For the text-containing cell, return its midpoint in (x, y) coordinate format. 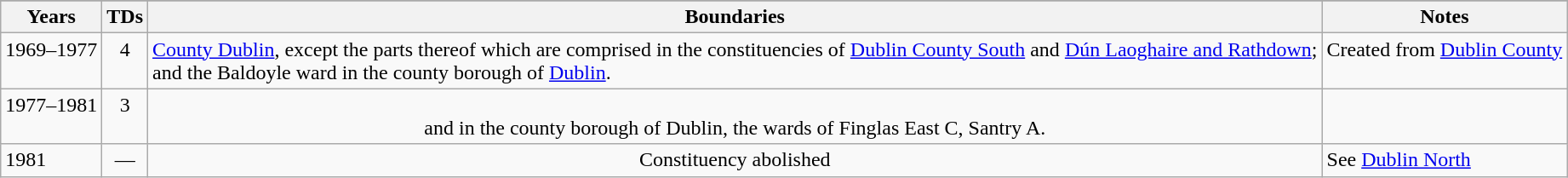
4 (125, 61)
Constituency abolished (735, 160)
1977–1981 (51, 116)
3 (125, 116)
and in the county borough of Dublin, the wards of Finglas East C, Santry A. (735, 116)
Created from Dublin County (1445, 61)
1981 (51, 160)
Years (51, 17)
Notes (1445, 17)
Boundaries (735, 17)
1969–1977 (51, 61)
— (125, 160)
See Dublin North (1445, 160)
TDs (125, 17)
